Pinpoint the cell where the given text exists, returning its [X, Y] midpoint coordinate. 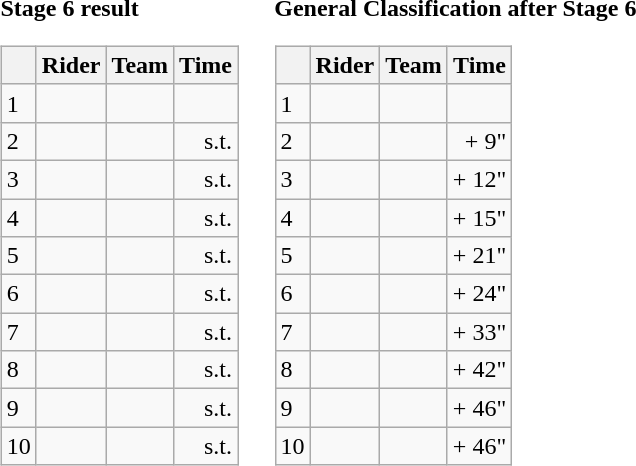
+ 9" [479, 141]
+ 33" [479, 332]
+ 24" [479, 294]
+ 42" [479, 370]
+ 15" [479, 217]
+ 21" [479, 256]
+ 12" [479, 179]
